Provide the [X, Y] coordinate of the cell's center where the given text is located.  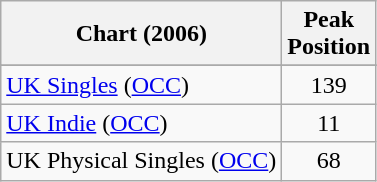
Chart (2006) [142, 34]
68 [329, 161]
11 [329, 123]
UK Indie (OCC) [142, 123]
UK Physical Singles (OCC) [142, 161]
PeakPosition [329, 34]
UK Singles (OCC) [142, 85]
139 [329, 85]
